Extract the (X, Y) coordinate from the center of the cell holding the provided text.  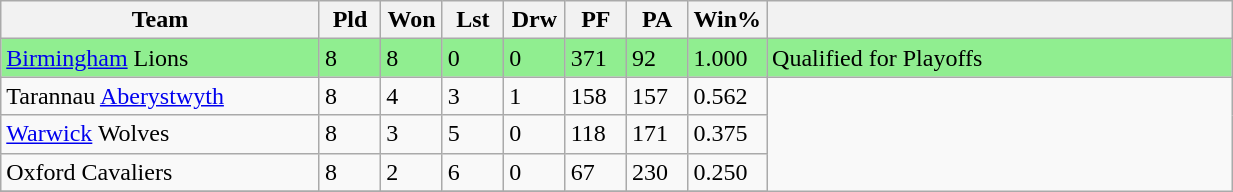
0.250 (728, 172)
5 (472, 134)
118 (596, 134)
Win% (728, 20)
2 (412, 172)
0.375 (728, 134)
Tarannau Aberystwyth (160, 96)
Team (160, 20)
Lst (472, 20)
Won (412, 20)
4 (412, 96)
371 (596, 58)
Qualified for Playoffs (1000, 58)
158 (596, 96)
171 (658, 134)
Warwick Wolves (160, 134)
67 (596, 172)
PA (658, 20)
Oxford Cavaliers (160, 172)
6 (472, 172)
230 (658, 172)
Pld (350, 20)
1.000 (728, 58)
1 (534, 96)
PF (596, 20)
0.562 (728, 96)
Birmingham Lions (160, 58)
Drw (534, 20)
157 (658, 96)
92 (658, 58)
